Return (X, Y) of the center of cell containing provided text 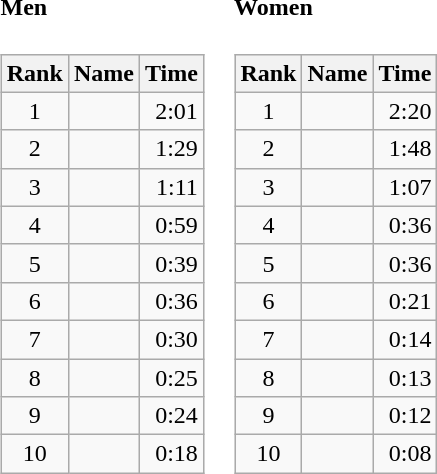
0:30 (171, 339)
0:08 (405, 454)
1:48 (405, 149)
0:59 (171, 225)
1:11 (171, 187)
1:07 (405, 187)
0:24 (171, 416)
0:14 (405, 339)
1:29 (171, 149)
0:25 (171, 378)
2:01 (171, 111)
0:12 (405, 416)
0:13 (405, 378)
0:39 (171, 263)
0:18 (171, 454)
2:20 (405, 111)
0:21 (405, 301)
